Return the (X, Y) coordinate for the center point of the cell that contains the specified text.  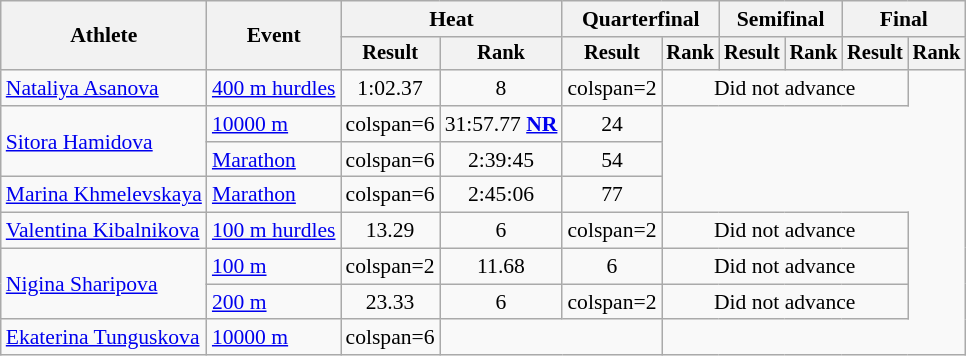
200 m (274, 302)
Final (904, 19)
23.33 (390, 302)
100 m hurdles (274, 231)
2:39:45 (502, 160)
54 (612, 160)
Ekaterina Tunguskova (104, 338)
400 m hurdles (274, 88)
11.68 (502, 267)
24 (612, 124)
8 (502, 88)
Quarterfinal (640, 19)
1:02.37 (390, 88)
Event (274, 36)
Athlete (104, 36)
Valentina Kibalnikova (104, 231)
77 (612, 195)
Nataliya Asanova (104, 88)
Nigina Sharipova (104, 284)
Heat (452, 19)
31:57.77 NR (502, 124)
Marina Khmelevskaya (104, 195)
100 m (274, 267)
Sitora Hamidova (104, 142)
Semifinal (780, 19)
13.29 (390, 231)
2:45:06 (502, 195)
